Identify which cell holds the provided text, then report its [x, y] central coordinate. 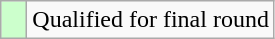
Qualified for final round [151, 20]
